Output the [X, Y] coordinate of the center of the cell containing the given text.  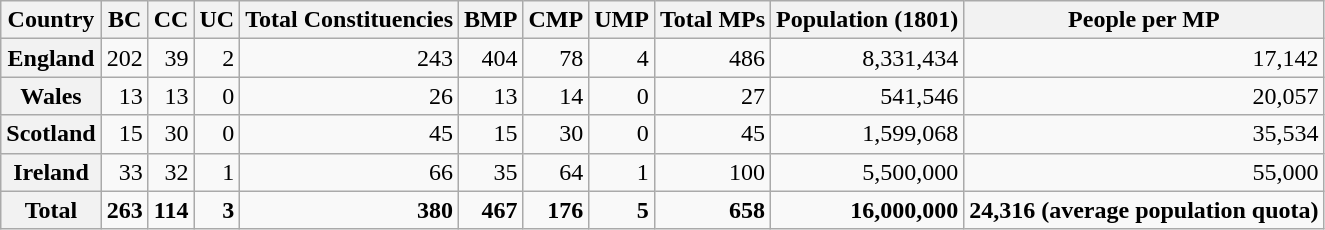
Scotland [51, 134]
39 [171, 58]
Population (1801) [868, 20]
404 [491, 58]
1,599,068 [868, 134]
64 [556, 172]
658 [712, 210]
486 [712, 58]
5,500,000 [868, 172]
England [51, 58]
Total Constituencies [350, 20]
14 [556, 96]
263 [124, 210]
Country [51, 20]
UMP [622, 20]
541,546 [868, 96]
People per MP [1144, 20]
380 [350, 210]
35,534 [1144, 134]
5 [622, 210]
176 [556, 210]
8,331,434 [868, 58]
114 [171, 210]
78 [556, 58]
20,057 [1144, 96]
243 [350, 58]
24,316 (average population quota) [1144, 210]
Total [51, 210]
BMP [491, 20]
CMP [556, 20]
467 [491, 210]
BC [124, 20]
55,000 [1144, 172]
66 [350, 172]
26 [350, 96]
Ireland [51, 172]
Wales [51, 96]
202 [124, 58]
3 [217, 210]
4 [622, 58]
16,000,000 [868, 210]
100 [712, 172]
CC [171, 20]
Total MPs [712, 20]
17,142 [1144, 58]
UC [217, 20]
35 [491, 172]
27 [712, 96]
33 [124, 172]
2 [217, 58]
32 [171, 172]
